Return [X, Y] of the center of cell containing provided text 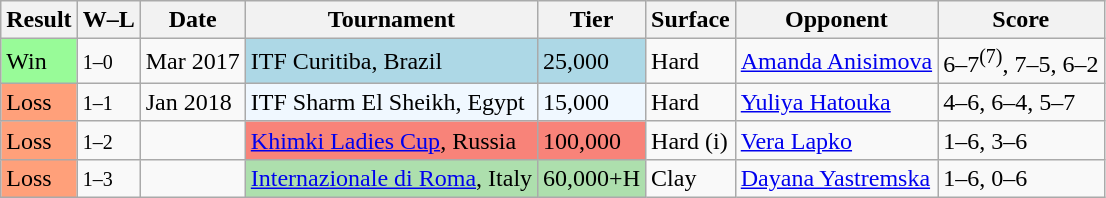
Vera Lapko [836, 140]
W–L [108, 20]
ITF Curitiba, Brazil [391, 62]
Win [39, 62]
60,000+H [592, 178]
1–1 [108, 102]
Date [192, 20]
Yuliya Hatouka [836, 102]
Khimki Ladies Cup, Russia [391, 140]
Amanda Anisimova [836, 62]
Surface [691, 20]
15,000 [592, 102]
6–7(7), 7–5, 6–2 [1021, 62]
ITF Sharm El Sheikh, Egypt [391, 102]
1–6, 3–6 [1021, 140]
Internazionale di Roma, Italy [391, 178]
Tier [592, 20]
Dayana Yastremska [836, 178]
1–3 [108, 178]
Score [1021, 20]
1–2 [108, 140]
25,000 [592, 62]
Hard (i) [691, 140]
Tournament [391, 20]
1–0 [108, 62]
Mar 2017 [192, 62]
100,000 [592, 140]
Jan 2018 [192, 102]
1–6, 0–6 [1021, 178]
Result [39, 20]
4–6, 6–4, 5–7 [1021, 102]
Opponent [836, 20]
Clay [691, 178]
